Find where the given text appears and provide that cell's center as [x, y] coordinate. 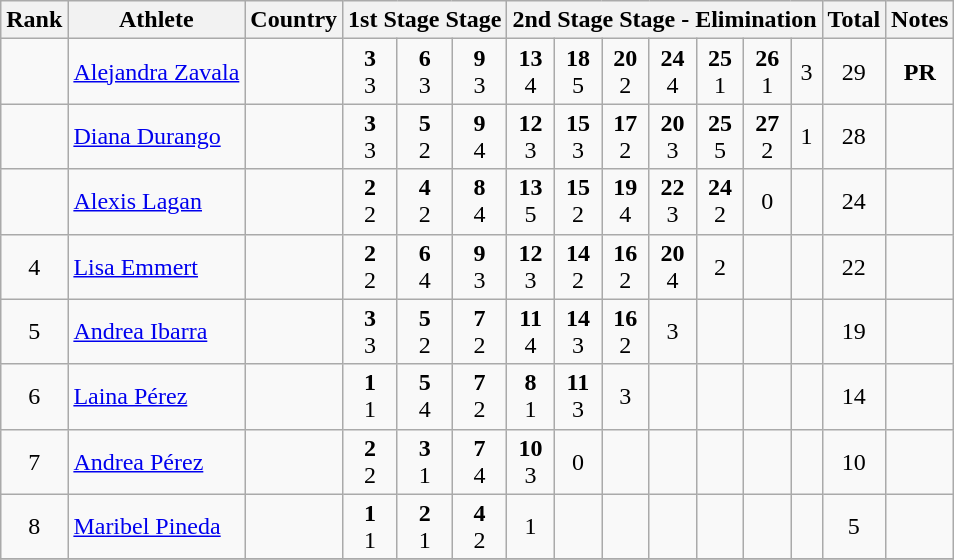
134 [530, 72]
28 [854, 136]
7 [34, 462]
1st Stage Stage [425, 20]
203 [672, 136]
6 [34, 396]
Notes [920, 20]
261 [768, 72]
194 [626, 202]
19 [854, 332]
63 [424, 72]
135 [530, 202]
8 [34, 526]
255 [720, 136]
PR [920, 72]
204 [672, 266]
143 [578, 332]
Rank [34, 20]
21 [424, 526]
251 [720, 72]
81 [530, 396]
Andrea Pérez [156, 462]
172 [626, 136]
31 [424, 462]
Athlete [156, 20]
272 [768, 136]
Diana Durango [156, 136]
202 [626, 72]
29 [854, 72]
Total [854, 20]
185 [578, 72]
94 [480, 136]
223 [672, 202]
10 [854, 462]
Lisa Emmert [156, 266]
Laina Pérez [156, 396]
64 [424, 266]
Maribel Pineda [156, 526]
242 [720, 202]
Alexis Lagan [156, 202]
113 [578, 396]
152 [578, 202]
Country [294, 20]
142 [578, 266]
24 [854, 202]
2 [720, 266]
4 [34, 266]
84 [480, 202]
2nd Stage Stage - Elimination [664, 20]
74 [480, 462]
14 [854, 396]
103 [530, 462]
114 [530, 332]
Andrea Ibarra [156, 332]
153 [578, 136]
Alejandra Zavala [156, 72]
54 [424, 396]
244 [672, 72]
